Identify which cell holds the provided text, then report its [x, y] central coordinate. 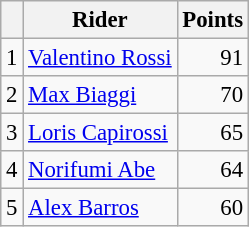
Points [212, 20]
1 [12, 58]
3 [12, 133]
Max Biaggi [100, 95]
91 [212, 58]
Valentino Rossi [100, 58]
Loris Capirossi [100, 133]
Rider [100, 20]
2 [12, 95]
60 [212, 208]
65 [212, 133]
64 [212, 170]
Norifumi Abe [100, 170]
4 [12, 170]
70 [212, 95]
5 [12, 208]
Alex Barros [100, 208]
